Pinpoint the cell where the given text exists, returning its [x, y] midpoint coordinate. 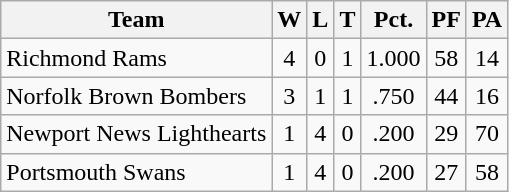
W [290, 20]
PA [486, 20]
Norfolk Brown Bombers [136, 96]
.750 [394, 96]
Pct. [394, 20]
44 [446, 96]
Richmond Rams [136, 58]
L [320, 20]
1.000 [394, 58]
Portsmouth Swans [136, 172]
70 [486, 134]
29 [446, 134]
T [348, 20]
PF [446, 20]
27 [446, 172]
Newport News Lighthearts [136, 134]
14 [486, 58]
3 [290, 96]
16 [486, 96]
Team [136, 20]
